Identify which cell holds the provided text, then report its (x, y) central coordinate. 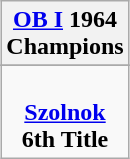
OB I 1964Champions (65, 34)
Szolnok6th Title (65, 112)
